Output the (X, Y) coordinate of the center of the cell containing the given text.  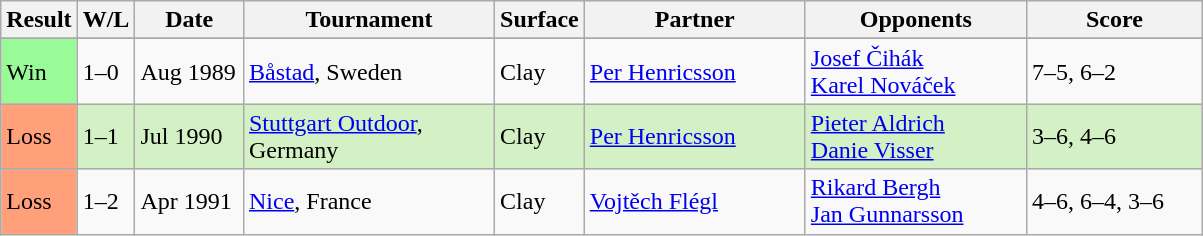
Tournament (368, 20)
1–0 (106, 72)
Båstad, Sweden (368, 72)
Stuttgart Outdoor, Germany (368, 136)
1–2 (106, 202)
3–6, 4–6 (1114, 136)
Jul 1990 (190, 136)
Pieter Aldrich Danie Visser (916, 136)
Score (1114, 20)
Result (39, 20)
Surface (540, 20)
Date (190, 20)
Nice, France (368, 202)
4–6, 6–4, 3–6 (1114, 202)
Josef Čihák Karel Nováček (916, 72)
Partner (694, 20)
Rikard Bergh Jan Gunnarsson (916, 202)
W/L (106, 20)
Opponents (916, 20)
Apr 1991 (190, 202)
Win (39, 72)
7–5, 6–2 (1114, 72)
1–1 (106, 136)
Vojtěch Flégl (694, 202)
Aug 1989 (190, 72)
